Pinpoint the cell where the given text exists, returning its (x, y) midpoint coordinate. 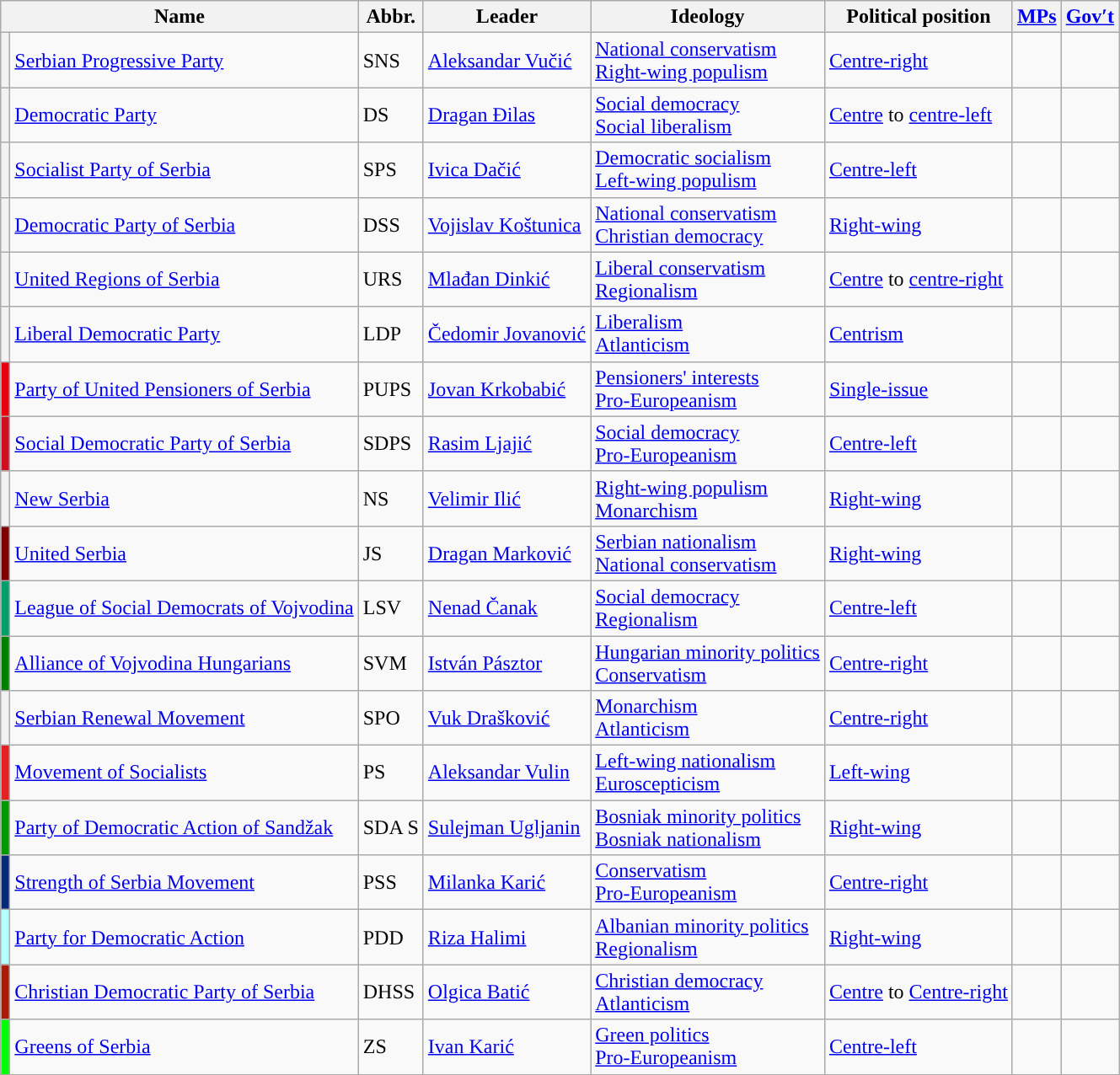
National conservatismRight-wing populism (708, 61)
Nenad Čanak (506, 608)
Gov′t (1090, 17)
Mlađan Dinkić (506, 280)
Sulejman Ugljanin (506, 827)
Centre to centre-left (919, 115)
Liberal conservatismRegionalism (708, 280)
PDD (391, 937)
Dragan Đilas (506, 115)
LSV (391, 608)
SPO (391, 718)
Vojislav Koštunica (506, 224)
Jovan Krkobabić (506, 389)
MPs (1037, 17)
DSS (391, 224)
Greens of Serbia (184, 1046)
Name (180, 17)
United Regions of Serbia (184, 280)
Left-wing nationalismEuroscepticism (708, 773)
MonarchismAtlanticism (708, 718)
Social democracyPro-Europeanism (708, 443)
NS (391, 499)
Social democracyRegionalism (708, 608)
Serbian nationalismNational conservatism (708, 553)
Centrism (919, 334)
Political position (919, 17)
Serbian Progressive Party (184, 61)
League of Social Democrats of Vojvodina (184, 608)
Socialist Party of Serbia (184, 170)
Movement of Socialists (184, 773)
Christian Democratic Party of Serbia (184, 992)
Pensioners' interestsPro-Europeanism (708, 389)
Left-wing (919, 773)
Single-issue (919, 389)
Velimir Ilić (506, 499)
Čedomir Jovanović (506, 334)
National conservatismChristian democracy (708, 224)
SDPS (391, 443)
DS (391, 115)
Riza Halimi (506, 937)
Party for Democratic Action (184, 937)
Serbian Renewal Movement (184, 718)
Right-wing populismMonarchism (708, 499)
Democratic Party of Serbia (184, 224)
Bosniak minority politicsBosniak nationalism (708, 827)
Democratic socialismLeft-wing populism (708, 170)
DHSS (391, 992)
Milanka Karić (506, 883)
Centre to Centre-right (919, 992)
Party of United Pensioners of Serbia (184, 389)
Social democracySocial liberalism (708, 115)
PUPS (391, 389)
Olgica Batić (506, 992)
SNS (391, 61)
LDP (391, 334)
Hungarian minority politicsConservatism (708, 662)
Leader (506, 17)
PSS (391, 883)
Rasim Ljajić (506, 443)
SDA S (391, 827)
Aleksandar Vučić (506, 61)
URS (391, 280)
Strength of Serbia Movement (184, 883)
SPS (391, 170)
JS (391, 553)
Albanian minority politicsRegionalism (708, 937)
Ivan Karić (506, 1046)
ZS (391, 1046)
Aleksandar Vulin (506, 773)
Social Democratic Party of Serbia (184, 443)
Vuk Drašković (506, 718)
Party of Democratic Action of Sandžak (184, 827)
Abbr. (391, 17)
ConservatismPro-Europeanism (708, 883)
Ideology (708, 17)
Liberal Democratic Party (184, 334)
United Serbia (184, 553)
István Pásztor (506, 662)
PS (391, 773)
Centre to centre-right (919, 280)
SVM (391, 662)
Alliance of Vojvodina Hungarians (184, 662)
Christian democracyAtlanticism (708, 992)
Green politicsPro-Europeanism (708, 1046)
Ivica Dačić (506, 170)
LiberalismAtlanticism (708, 334)
New Serbia (184, 499)
Democratic Party (184, 115)
Dragan Marković (506, 553)
